Return (X, Y) of the center of cell containing provided text 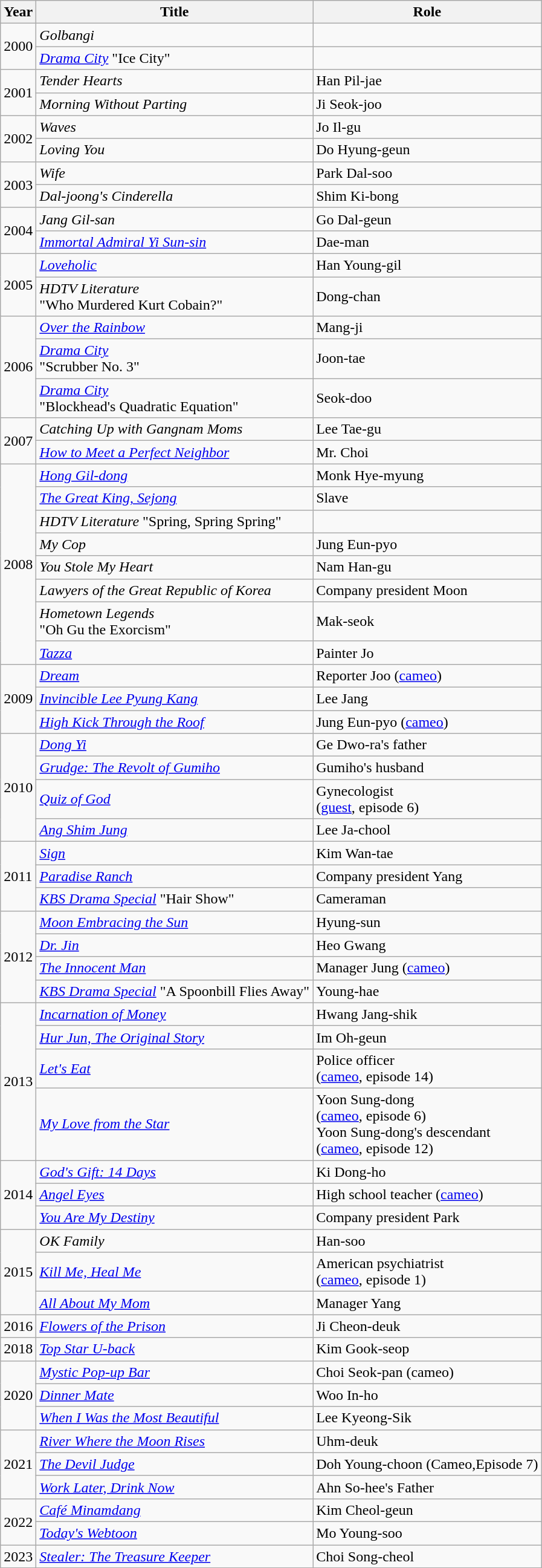
Hyung-sun (427, 922)
2016 (18, 1326)
Stealer: The Treasure Keeper (175, 1556)
2010 (18, 787)
When I Was the Most Beautiful (175, 1418)
2000 (18, 47)
Tender Hearts (175, 81)
2005 (18, 284)
Seok-doo (427, 398)
2009 (18, 698)
Lawyers of the Great Republic of Korea (175, 590)
Mr. Choi (427, 452)
Cameraman (427, 899)
Doh Young-choon (Cameo,Episode 7) (427, 1464)
Mo Young-soo (427, 1533)
2003 (18, 184)
Company president Moon (427, 590)
2001 (18, 93)
Lee Ja-chool (427, 830)
Ang Shim Jung (175, 830)
2021 (18, 1464)
High Kick Through the Roof (175, 721)
Nam Han-gu (427, 567)
Dream (175, 675)
Title (175, 12)
River Where the Moon Rises (175, 1441)
2002 (18, 138)
Immortal Admiral Yi Sun-sin (175, 242)
Reporter Joo (cameo) (427, 675)
Tazza (175, 652)
Heo Gwang (427, 945)
2023 (18, 1556)
Kim Gook-seop (427, 1349)
Dae-man (427, 242)
Ge Dwo-ra's father (427, 745)
Ji Seok-joo (427, 104)
Mak-seok (427, 622)
Lee Kyeong-Sik (427, 1418)
Im Oh-geun (427, 1037)
Quiz of God (175, 799)
Young-hae (427, 991)
KBS Drama Special "Hair Show" (175, 899)
Sign (175, 853)
Manager Yang (427, 1303)
2007 (18, 441)
Mystic Pop-up Bar (175, 1372)
Choi Seok-pan (cameo) (427, 1372)
Incarnation of Money (175, 1014)
Woo In-ho (427, 1395)
Grudge: The Revolt of Gumiho (175, 768)
Today's Webtoon (175, 1533)
Do Hyung-geun (427, 150)
OK Family (175, 1241)
Year (18, 12)
Company president Yang (427, 876)
The Innocent Man (175, 968)
Golbangi (175, 35)
Uhm-deuk (427, 1441)
Monk Hye-myung (427, 475)
You Are My Destiny (175, 1218)
2008 (18, 564)
2022 (18, 1521)
2018 (18, 1349)
2015 (18, 1272)
Drama City "Scrubber No. 3" (175, 359)
Ji Cheon-deuk (427, 1326)
Invincible Lee Pyung Kang (175, 698)
HDTV Literature "Who Murdered Kurt Cobain?" (175, 296)
Jung Eun-pyo (427, 544)
Ahn So-hee's Father (427, 1487)
Kim Cheol-geun (427, 1510)
Drama City "Blockhead's Quadratic Equation" (175, 398)
Hwang Jang-shik (427, 1014)
Gynecologist (guest, episode 6) (427, 799)
Dong Yi (175, 745)
2006 (18, 367)
Lee Tae-gu (427, 429)
2013 (18, 1081)
The Great King, Sejong (175, 498)
Choi Song-cheol (427, 1556)
2014 (18, 1194)
Catching Up with Gangnam Moms (175, 429)
HDTV Literature "Spring, Spring Spring" (175, 521)
Manager Jung (cameo) (427, 968)
You Stole My Heart (175, 567)
Lee Jang (427, 698)
Loveholic (175, 265)
Hong Gil-dong (175, 475)
Hometown Legends "Oh Gu the Exorcism" (175, 622)
Han-soo (427, 1241)
Work Later, Drink Now (175, 1487)
Jo Il-gu (427, 127)
My Love from the Star (175, 1124)
Angel Eyes (175, 1195)
Company president Park (427, 1218)
Kill Me, Heal Me (175, 1272)
Dr. Jin (175, 945)
Gumiho's husband (427, 768)
Painter Jo (427, 652)
Slave (427, 498)
Flowers of the Prison (175, 1326)
The Devil Judge (175, 1464)
Dinner Mate (175, 1395)
2004 (18, 230)
2020 (18, 1395)
All About My Mom (175, 1303)
Yoon Sung-dong (cameo, episode 6) Yoon Sung-dong's descendant (cameo, episode 12) (427, 1124)
Han Young-gil (427, 265)
KBS Drama Special "A Spoonbill Flies Away" (175, 991)
Over the Rainbow (175, 328)
Let's Eat (175, 1068)
Top Star U-back (175, 1349)
How to Meet a Perfect Neighbor (175, 452)
Dal-joong's Cinderella (175, 196)
American psychiatrist (cameo, episode 1) (427, 1272)
Loving You (175, 150)
Moon Embracing the Sun (175, 922)
Mang-ji (427, 328)
2011 (18, 876)
Dong-chan (427, 296)
Jung Eun-pyo (cameo) (427, 721)
Go Dal-geun (427, 219)
2012 (18, 957)
Morning Without Parting (175, 104)
My Cop (175, 544)
Drama City "Ice City" (175, 58)
Shim Ki-bong (427, 196)
Park Dal-soo (427, 173)
Wife (175, 173)
Joon-tae (427, 359)
Waves (175, 127)
High school teacher (cameo) (427, 1195)
Kim Wan-tae (427, 853)
Jang Gil-san (175, 219)
Han Pil-jae (427, 81)
Paradise Ranch (175, 876)
Hur Jun, The Original Story (175, 1037)
Police officer (cameo, episode 14) (427, 1068)
Role (427, 12)
God's Gift: 14 Days (175, 1171)
Café Minamdang (175, 1510)
Ki Dong-ho (427, 1171)
